Return (x, y) of the center of cell containing provided text 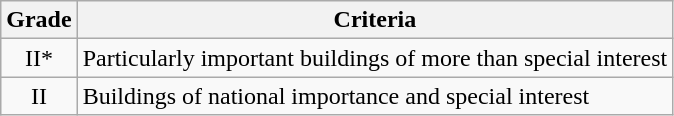
Particularly important buildings of more than special interest (375, 58)
Buildings of national importance and special interest (375, 96)
Grade (39, 20)
II (39, 96)
Criteria (375, 20)
II* (39, 58)
